Output the (x, y) coordinate of the center of the cell containing the given text.  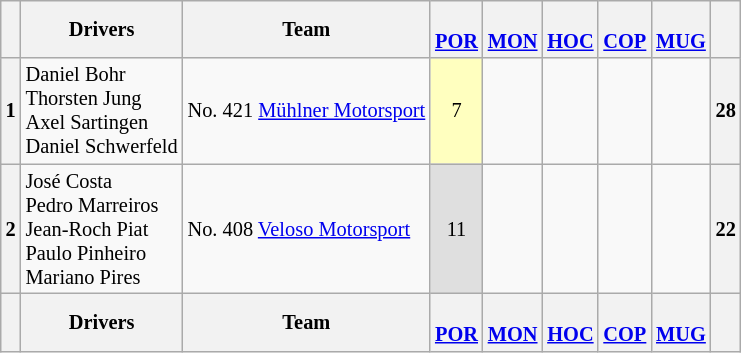
28 (726, 111)
No. 421 Mühlner Motorsport (307, 111)
11 (456, 229)
José Costa Pedro Marreiros Jean-Roch Piat Paulo Pinheiro Mariano Pires (102, 229)
2 (11, 229)
Daniel Bohr Thorsten Jung Axel Sartingen Daniel Schwerfeld (102, 111)
No. 408 Veloso Motorsport (307, 229)
7 (456, 111)
1 (11, 111)
22 (726, 229)
